Find where the given text appears and provide that cell's center as [X, Y] coordinate. 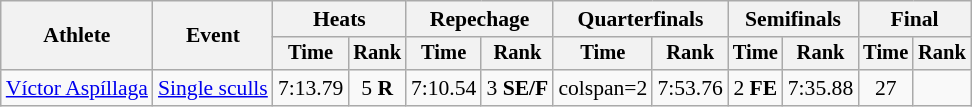
Athlete [77, 36]
Heats [340, 19]
Final [914, 19]
Semifinals [793, 19]
Repechage [480, 19]
Single sculls [213, 88]
Víctor Aspíllaga [77, 88]
Quarterfinals [640, 19]
27 [886, 88]
5 R [377, 88]
3 SE/F [517, 88]
2 FE [756, 88]
7:35.88 [820, 88]
Event [213, 36]
colspan=2 [602, 88]
7:53.76 [690, 88]
7:10.54 [444, 88]
7:13.79 [310, 88]
